Pinpoint the cell where the given text exists, returning its [x, y] midpoint coordinate. 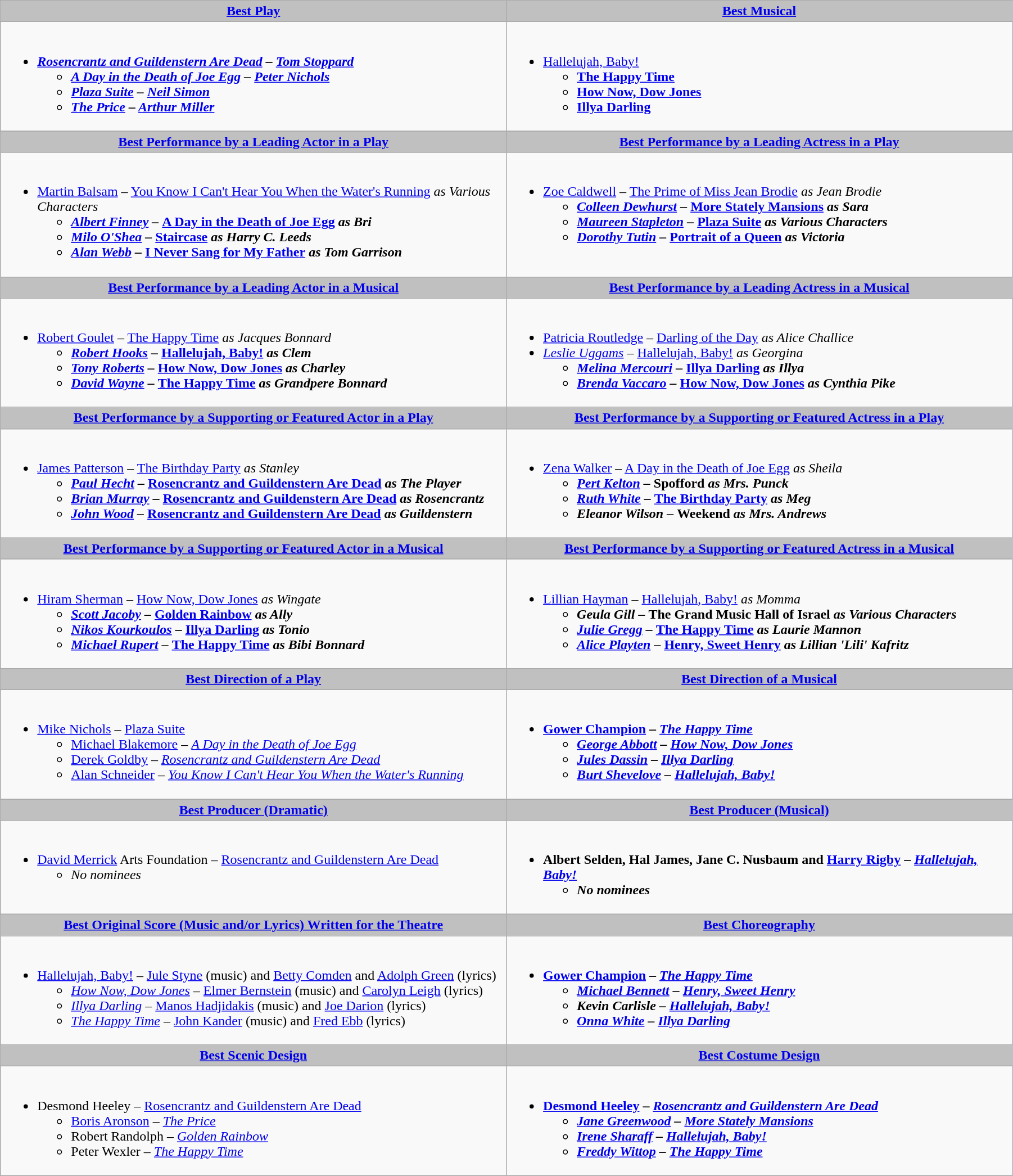
Best Performance by a Supporting or Featured Actor in a Musical [254, 548]
Best Performance by a Leading Actor in a Musical [254, 287]
Best Performance by a Leading Actor in a Play [254, 142]
Best Performance by a Supporting or Featured Actress in a Musical [759, 548]
Rosencrantz and Guildenstern Are Dead – Tom StoppardA Day in the Death of Joe Egg – Peter NicholsPlaza Suite – Neil SimonThe Price – Arthur Miller [254, 76]
Best Producer (Dramatic) [254, 809]
Best Direction of a Play [254, 679]
Gower Champion – The Happy TimeGeorge Abbott – How Now, Dow JonesJules Dassin – Illya DarlingBurt Shevelove – Hallelujah, Baby! [759, 744]
Best Play [254, 11]
Hallelujah, Baby!The Happy TimeHow Now, Dow JonesIllya Darling [759, 76]
Best Scenic Design [254, 1056]
Best Performance by a Leading Actress in a Musical [759, 287]
Best Performance by a Supporting or Featured Actress in a Play [759, 418]
David Merrick Arts Foundation – Rosencrantz and Guildenstern Are DeadNo nominees [254, 867]
Best Direction of a Musical [759, 679]
Best Performance by a Leading Actress in a Play [759, 142]
Desmond Heeley – Rosencrantz and Guildenstern Are DeadBoris Aronson – The PriceRobert Randolph – Golden RainbowPeter Wexler – The Happy Time [254, 1121]
Best Costume Design [759, 1056]
Gower Champion – The Happy TimeMichael Bennett – Henry, Sweet HenryKevin Carlisle – Hallelujah, Baby!Onna White – Illya Darling [759, 990]
Best Producer (Musical) [759, 809]
Best Original Score (Music and/or Lyrics) Written for the Theatre [254, 925]
Best Choreography [759, 925]
Albert Selden, Hal James, Jane C. Nusbaum and Harry Rigby – Hallelujah, Baby!No nominees [759, 867]
Best Performance by a Supporting or Featured Actor in a Play [254, 418]
Best Musical [759, 11]
